Return the [X, Y] coordinate for the center point of the cell that contains the specified text.  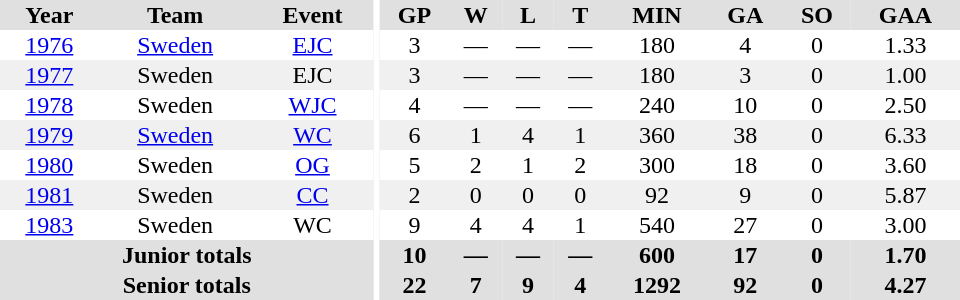
Year [50, 15]
CC [313, 195]
600 [656, 255]
Senior totals [186, 285]
1979 [50, 135]
Junior totals [186, 255]
1.70 [906, 255]
540 [656, 225]
3.00 [906, 225]
1976 [50, 45]
SO [817, 15]
GP [414, 15]
3.60 [906, 165]
6.33 [906, 135]
1.00 [906, 75]
Team [176, 15]
1978 [50, 105]
17 [746, 255]
240 [656, 105]
Event [313, 15]
GA [746, 15]
7 [476, 285]
W [476, 15]
5 [414, 165]
18 [746, 165]
6 [414, 135]
L [528, 15]
1977 [50, 75]
360 [656, 135]
OG [313, 165]
T [580, 15]
1980 [50, 165]
1292 [656, 285]
22 [414, 285]
MIN [656, 15]
WJC [313, 105]
1983 [50, 225]
4.27 [906, 285]
5.87 [906, 195]
300 [656, 165]
38 [746, 135]
GAA [906, 15]
2.50 [906, 105]
1.33 [906, 45]
1981 [50, 195]
27 [746, 225]
